Return (x, y) of the center of cell containing provided text 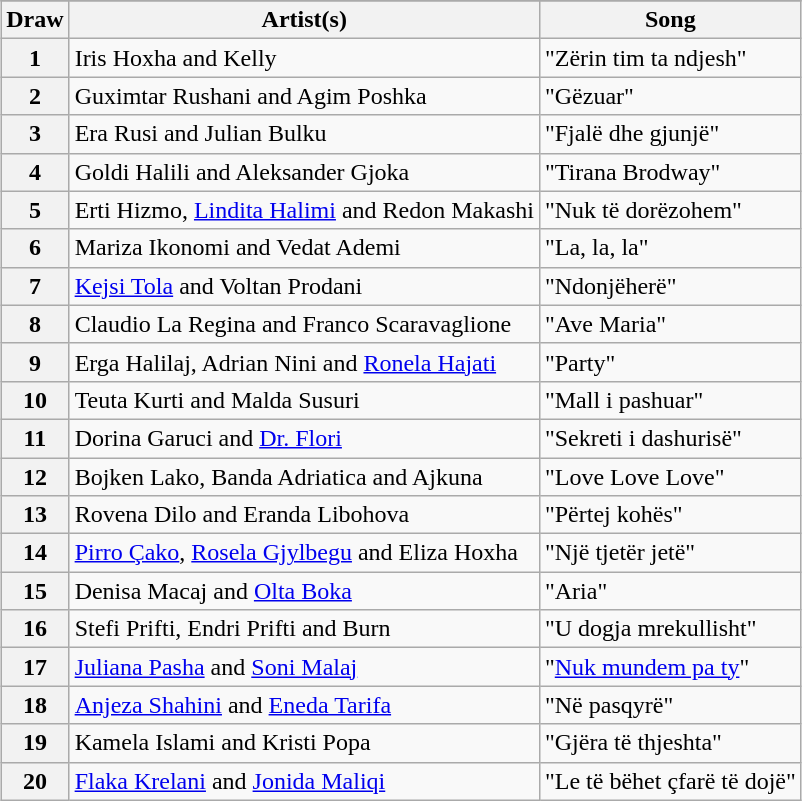
"Ave Maria" (670, 324)
2 (35, 96)
"Zërin tim ta ndjesh" (670, 58)
Erga Halilaj, Adrian Nini and Ronela Hajati (304, 362)
Mariza Ikonomi and Vedat Ademi (304, 248)
"Love Love Love" (670, 477)
"Ndonjëherë" (670, 286)
13 (35, 515)
"Gjëra të thjeshta" (670, 743)
Song (670, 20)
8 (35, 324)
"Le të bëhet çfarë të dojë" (670, 781)
"Party" (670, 362)
Pirro Çako, Rosela Gjylbegu and Eliza Hoxha (304, 553)
3 (35, 134)
Juliana Pasha and Soni Malaj (304, 667)
Kamela Islami and Kristi Popa (304, 743)
18 (35, 705)
20 (35, 781)
Guximtar Rushani and Agim Poshka (304, 96)
"Fjalë dhe gjunjë" (670, 134)
"U dogja mrekullisht" (670, 629)
12 (35, 477)
Anjeza Shahini and Eneda Tarifa (304, 705)
Artist(s) (304, 20)
9 (35, 362)
Goldi Halili and Aleksander Gjoka (304, 172)
"La, la, la" (670, 248)
"Mall i pashuar" (670, 400)
"Tirana Brodway" (670, 172)
17 (35, 667)
Era Rusi and Julian Bulku (304, 134)
Bojken Lako, Banda Adriatica and Ajkuna (304, 477)
16 (35, 629)
Iris Hoxha and Kelly (304, 58)
"Sekreti i dashurisë" (670, 438)
11 (35, 438)
Claudio La Regina and Franco Scaravaglione (304, 324)
5 (35, 210)
14 (35, 553)
19 (35, 743)
Teuta Kurti and Malda Susuri (304, 400)
Rovena Dilo and Eranda Libohova (304, 515)
"Nuk mundem pa ty" (670, 667)
7 (35, 286)
4 (35, 172)
1 (35, 58)
10 (35, 400)
"Aria" (670, 591)
Dorina Garuci and Dr. Flori (304, 438)
Kejsi Tola and Voltan Prodani (304, 286)
"Një tjetër jetë" (670, 553)
15 (35, 591)
Flaka Krelani and Jonida Maliqi (304, 781)
"Përtej kohës" (670, 515)
Erti Hizmo, Lindita Halimi and Redon Makashi (304, 210)
6 (35, 248)
"Gëzuar" (670, 96)
"Nuk të dorëzohem" (670, 210)
"Në pasqyrë" (670, 705)
Draw (35, 20)
Denisa Macaj and Olta Boka (304, 591)
Stefi Prifti, Endri Prifti and Burn (304, 629)
